From the cell containing the given text, extract its center point as (X, Y) coordinate. 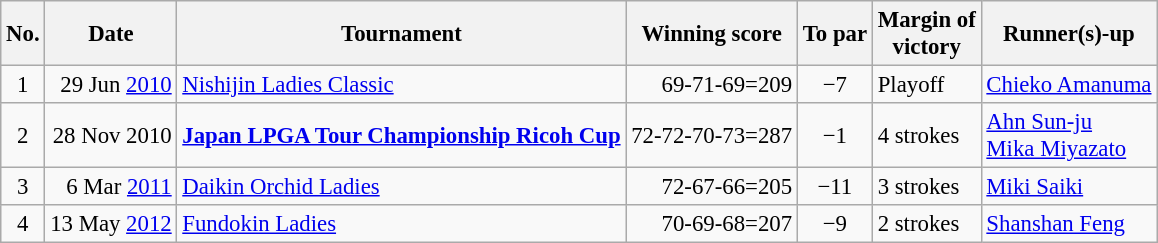
4 strokes (926, 136)
4 (23, 224)
Nishijin Ladies Classic (402, 85)
−11 (834, 187)
72-67-66=205 (712, 187)
Ahn Sun-ju Mika Miyazato (1069, 136)
72-72-70-73=287 (712, 136)
2 strokes (926, 224)
1 (23, 85)
Tournament (402, 34)
Runner(s)-up (1069, 34)
Winning score (712, 34)
2 (23, 136)
Playoff (926, 85)
Japan LPGA Tour Championship Ricoh Cup (402, 136)
Daikin Orchid Ladies (402, 187)
69-71-69=209 (712, 85)
29 Jun 2010 (111, 85)
Date (111, 34)
3 (23, 187)
13 May 2012 (111, 224)
Chieko Amanuma (1069, 85)
70-69-68=207 (712, 224)
Margin ofvictory (926, 34)
−7 (834, 85)
6 Mar 2011 (111, 187)
Shanshan Feng (1069, 224)
Fundokin Ladies (402, 224)
To par (834, 34)
No. (23, 34)
−1 (834, 136)
3 strokes (926, 187)
Miki Saiki (1069, 187)
−9 (834, 224)
28 Nov 2010 (111, 136)
